Detect which cell encompasses the target text, then output its [x, y] center coordinate. 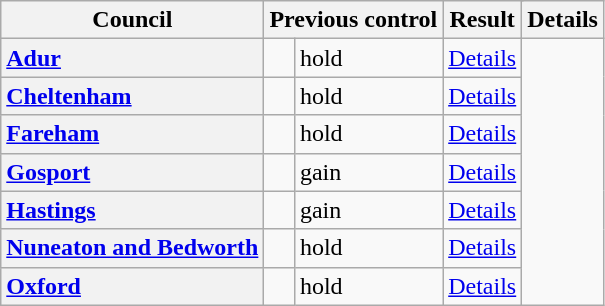
Oxford [132, 286]
Adur [132, 58]
Previous control [354, 20]
Hastings [132, 210]
Fareham [132, 134]
Result [482, 20]
Gosport [132, 172]
Council [132, 20]
Nuneaton and Bedworth [132, 248]
Cheltenham [132, 96]
